Locate the cell with the specified text and output its (x, y) center coordinate. 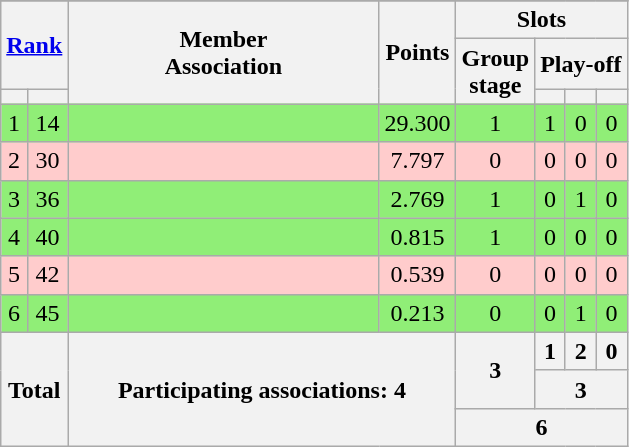
4 (14, 237)
Participating associations: 4 (262, 389)
Total (34, 389)
Groupstage (496, 72)
0.539 (418, 275)
7.797 (418, 161)
Slots (542, 20)
45 (47, 313)
30 (47, 161)
40 (47, 237)
Points (418, 52)
42 (47, 275)
2.769 (418, 199)
Play-off (581, 64)
0.815 (418, 237)
0.213 (418, 313)
36 (47, 199)
MemberAssociation (224, 52)
5 (14, 275)
14 (47, 123)
29.300 (418, 123)
Rank (34, 45)
